Find where the given text appears and provide that cell's center as [x, y] coordinate. 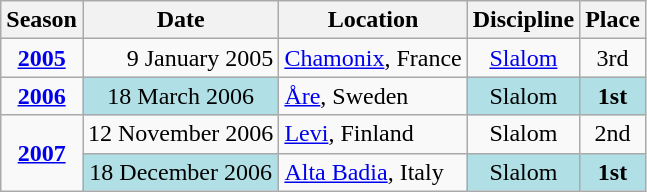
Alta Badia, Italy [373, 172]
Location [373, 20]
9 January 2005 [180, 58]
12 November 2006 [180, 134]
Season [42, 20]
3rd [613, 58]
Place [613, 20]
2005 [42, 58]
Levi, Finland [373, 134]
2006 [42, 96]
2nd [613, 134]
Åre, Sweden [373, 96]
Chamonix, France [373, 58]
18 March 2006 [180, 96]
18 December 2006 [180, 172]
Discipline [523, 20]
Date [180, 20]
2007 [42, 153]
